Provide the (X, Y) coordinate of the cell's center where the given text is located.  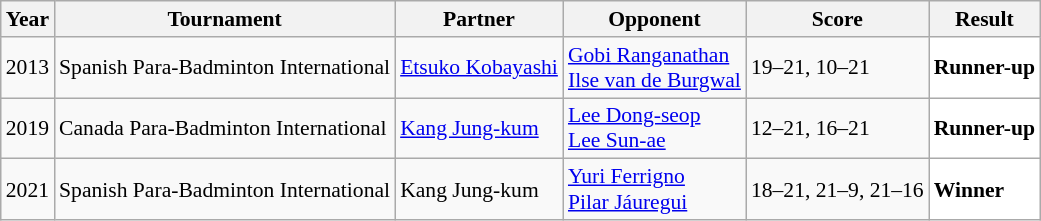
Result (984, 19)
Lee Dong-seop Lee Sun-ae (654, 128)
Yuri Ferrigno Pilar Jáuregui (654, 190)
2013 (28, 68)
Score (838, 19)
Etsuko Kobayashi (479, 68)
Gobi Ranganathan Ilse van de Burgwal (654, 68)
12–21, 16–21 (838, 128)
Partner (479, 19)
18–21, 21–9, 21–16 (838, 190)
Opponent (654, 19)
Tournament (224, 19)
Canada Para-Badminton International (224, 128)
19–21, 10–21 (838, 68)
2021 (28, 190)
Year (28, 19)
Winner (984, 190)
2019 (28, 128)
